Identify which cell holds the provided text, then report its (x, y) central coordinate. 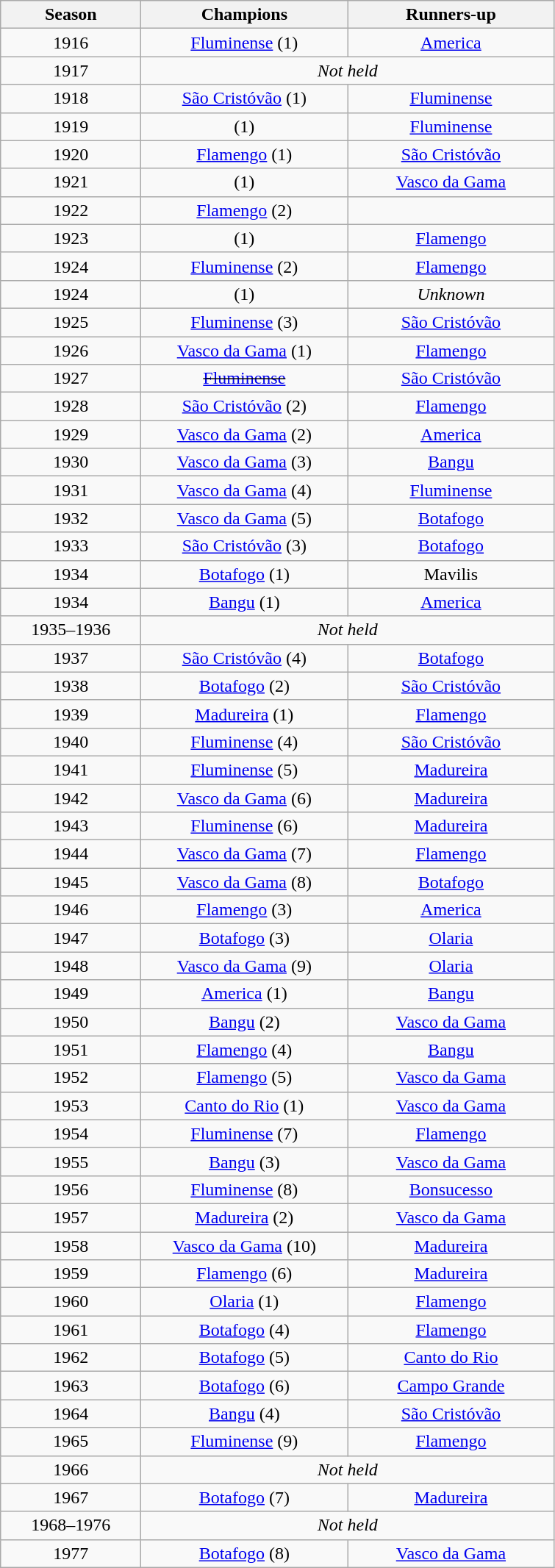
1949 (71, 994)
Bonsucesso (451, 1189)
1925 (71, 322)
Season (71, 15)
Madureira (1) (244, 714)
1919 (71, 126)
Flamengo (1) (244, 154)
1977 (71, 1553)
Fluminense (9) (244, 1442)
1935–1936 (71, 630)
Vasco da Gama (9) (244, 966)
São Cristóvão (4) (244, 658)
Olaria (1) (244, 1302)
1923 (71, 238)
1931 (71, 490)
Fluminense (7) (244, 1134)
1948 (71, 966)
1950 (71, 1022)
Fluminense (3) (244, 322)
Bangu (1) (244, 602)
São Cristóvão (2) (244, 407)
Fluminense (4) (244, 742)
Vasco da Gama (1) (244, 351)
1946 (71, 910)
1941 (71, 770)
1951 (71, 1050)
1956 (71, 1189)
1944 (71, 854)
São Cristóvão (1) (244, 99)
1940 (71, 742)
1926 (71, 351)
Fluminense (6) (244, 826)
1921 (71, 182)
Vasco da Gama (3) (244, 462)
1922 (71, 210)
Botafogo (6) (244, 1386)
1954 (71, 1134)
1928 (71, 407)
Campo Grande (451, 1386)
Botafogo (1) (244, 574)
1962 (71, 1358)
Madureira (2) (244, 1217)
Unknown (451, 294)
Botafogo (2) (244, 686)
1953 (71, 1106)
1966 (71, 1469)
Vasco da Gama (5) (244, 518)
Vasco da Gama (8) (244, 882)
Fluminense (5) (244, 770)
1942 (71, 798)
1957 (71, 1217)
1965 (71, 1442)
1945 (71, 882)
Fluminense (1) (244, 43)
1959 (71, 1274)
Botafogo (3) (244, 938)
1937 (71, 658)
1917 (71, 71)
Canto do Rio (1) (244, 1106)
Flamengo (2) (244, 210)
Mavilis (451, 574)
1958 (71, 1246)
Vasco da Gama (2) (244, 434)
1967 (71, 1497)
1939 (71, 714)
Bangu (3) (244, 1161)
1916 (71, 43)
1963 (71, 1386)
1964 (71, 1414)
1968–1976 (71, 1525)
Vasco da Gama (6) (244, 798)
Flamengo (6) (244, 1274)
São Cristóvão (3) (244, 546)
Bangu (4) (244, 1414)
Botafogo (7) (244, 1497)
Flamengo (4) (244, 1050)
Runners-up (451, 15)
Vasco da Gama (4) (244, 490)
1933 (71, 546)
Bangu (2) (244, 1022)
1938 (71, 686)
1955 (71, 1161)
Fluminense (8) (244, 1189)
1943 (71, 826)
Champions (244, 15)
1961 (71, 1330)
Botafogo (5) (244, 1358)
1932 (71, 518)
1947 (71, 938)
1952 (71, 1078)
Botafogo (4) (244, 1330)
America (1) (244, 994)
Vasco da Gama (10) (244, 1246)
1920 (71, 154)
Canto do Rio (451, 1358)
Botafogo (8) (244, 1553)
Fluminense (2) (244, 266)
1918 (71, 99)
Flamengo (5) (244, 1078)
Vasco da Gama (7) (244, 854)
Flamengo (3) (244, 910)
1960 (71, 1302)
1927 (71, 379)
1929 (71, 434)
1930 (71, 462)
